Detect which cell encompasses the target text, then output its (x, y) center coordinate. 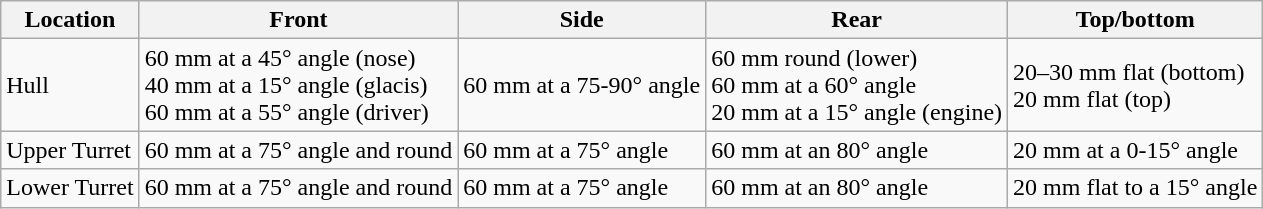
20–30 mm flat (bottom)20 mm flat (top) (1136, 85)
Rear (857, 20)
Upper Turret (70, 150)
Location (70, 20)
60 mm at a 75-90° angle (582, 85)
Side (582, 20)
Top/bottom (1136, 20)
60 mm round (lower)60 mm at a 60° angle20 mm at a 15° angle (engine) (857, 85)
Front (298, 20)
Lower Turret (70, 188)
Hull (70, 85)
20 mm at a 0-15° angle (1136, 150)
60 mm at a 45° angle (nose)40 mm at a 15° angle (glacis)60 mm at a 55° angle (driver) (298, 85)
20 mm flat to a 15° angle (1136, 188)
